Return (x, y) of the center of cell containing provided text 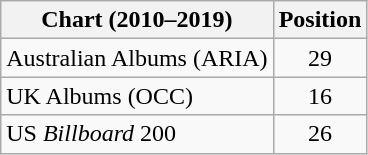
US Billboard 200 (137, 134)
Chart (2010–2019) (137, 20)
16 (320, 96)
Australian Albums (ARIA) (137, 58)
Position (320, 20)
26 (320, 134)
UK Albums (OCC) (137, 96)
29 (320, 58)
